From the cell containing the given text, extract its center point as [X, Y] coordinate. 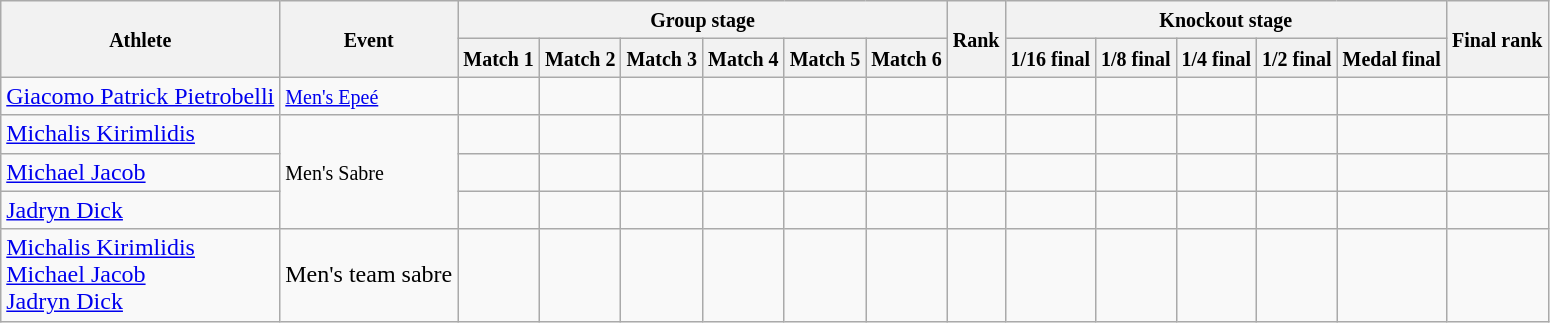
Match 4 [744, 58]
Match 5 [825, 58]
Match 6 [907, 58]
1/8 final [1136, 58]
Men's Sabre [369, 172]
1/2 final [1298, 58]
Knockout stage [1226, 20]
Group stage [703, 20]
Jadryn Dick [140, 210]
Match 3 [662, 58]
Medal final [1392, 58]
Athlete [140, 39]
Match 2 [580, 58]
Event [369, 39]
Rank [976, 39]
1/4 final [1216, 58]
Giacomo Patrick Pietrobelli [140, 96]
Men's Epeé [369, 96]
Match 1 [499, 58]
Michael Jacob [140, 172]
Final rank [1497, 39]
1/16 final [1050, 58]
Men's team sabre [369, 275]
Michalis KirimlidisMichael JacobJadryn Dick [140, 275]
Michalis Kirimlidis [140, 134]
